Scan for the cell matching the given text and deliver its [x, y] coordinate at center. 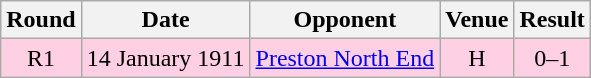
Preston North End [345, 58]
H [477, 58]
0–1 [552, 58]
14 January 1911 [166, 58]
Date [166, 20]
R1 [41, 58]
Opponent [345, 20]
Venue [477, 20]
Round [41, 20]
Result [552, 20]
